Determine the [x, y] coordinate at the center of the cell enclosing the given text.  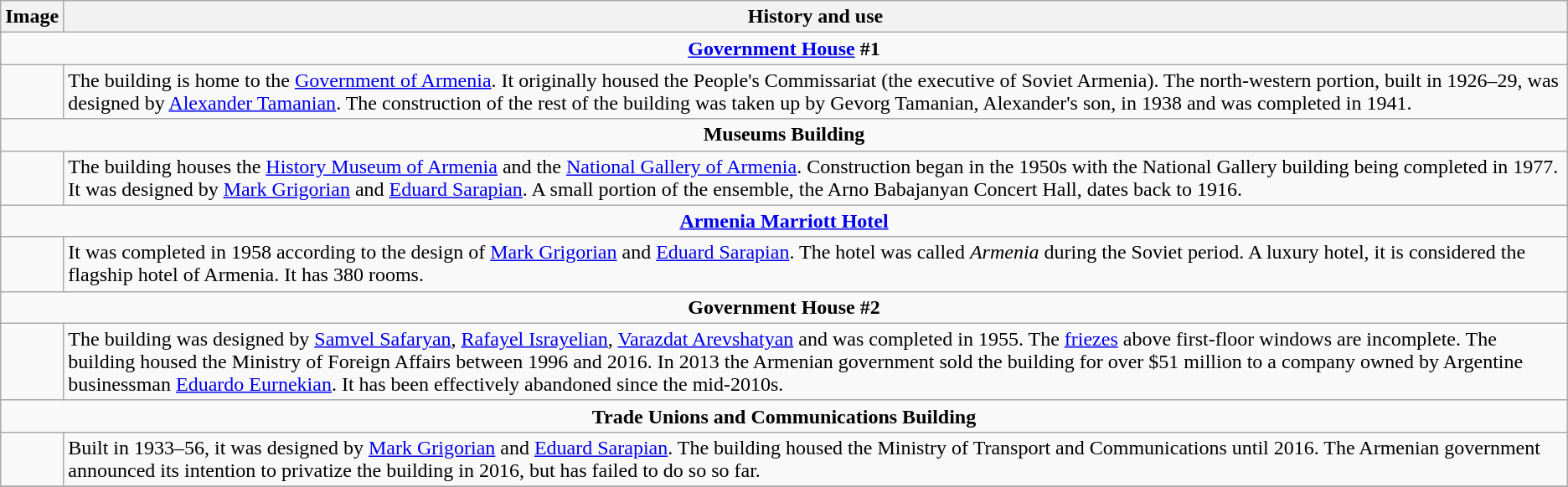
Museums Building [784, 135]
Armenia Marriott Hotel [784, 221]
Trade Unions and Communications Building [784, 416]
Government House #2 [784, 307]
Government House #1 [784, 49]
Image [32, 17]
History and use [816, 17]
